From the cell containing the given text, extract its center point as (x, y) coordinate. 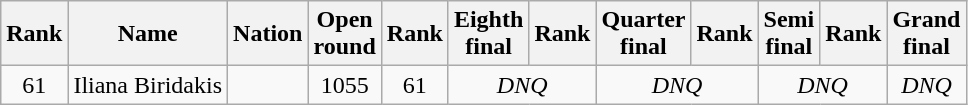
Open round (344, 34)
1055 (344, 85)
Grandfinal (926, 34)
Nation (268, 34)
Iliana Biridakis (148, 85)
Quarter final (644, 34)
Semi final (789, 34)
Name (148, 34)
Eighthfinal (488, 34)
